Capture the cell that displays the provided text and extract its [x, y] central coordinate. 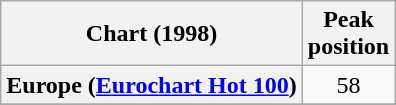
Peakposition [348, 34]
Chart (1998) [152, 34]
Europe (Eurochart Hot 100) [152, 85]
58 [348, 85]
